Extract the (X, Y) coordinate from the center of the cell holding the provided text.  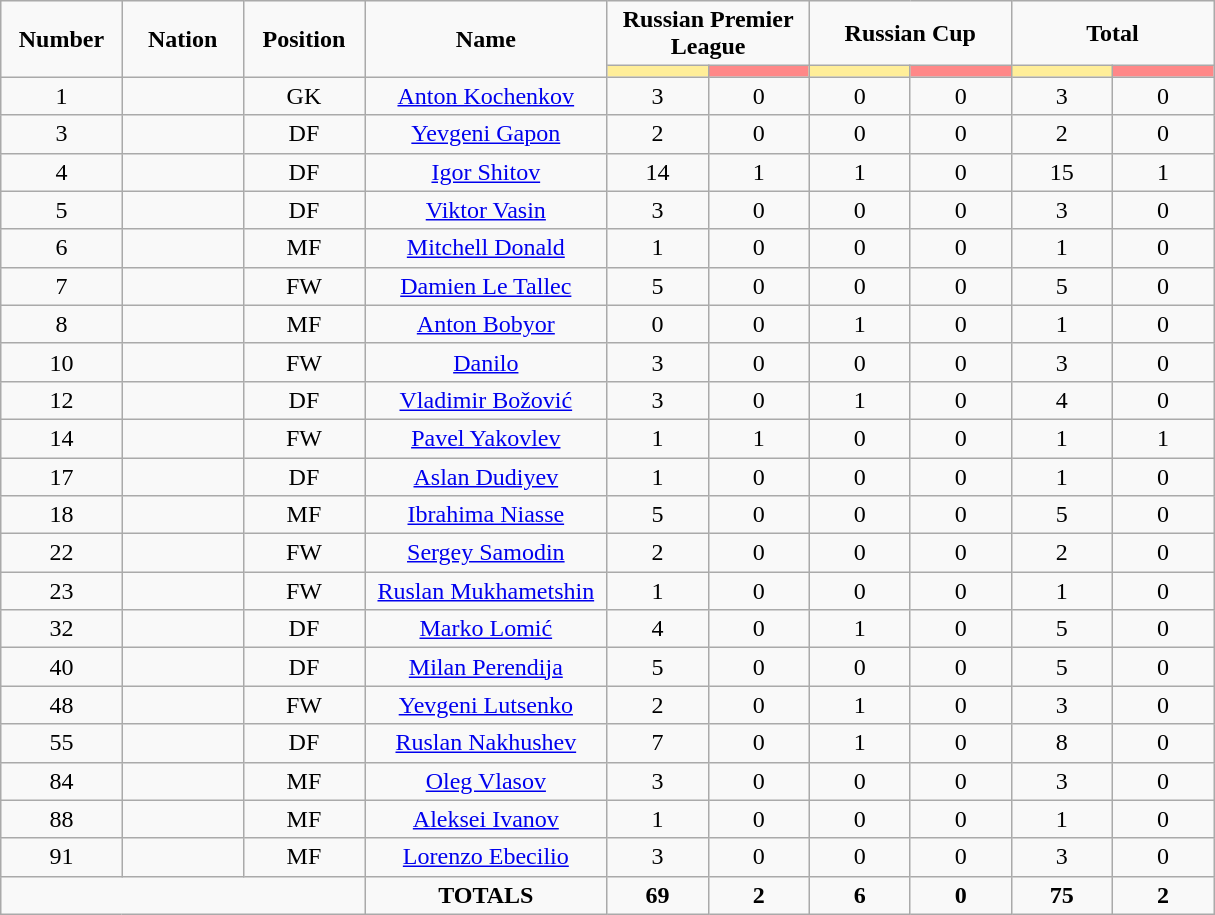
Igor Shitov (486, 172)
Marko Lomić (486, 629)
Anton Kochenkov (486, 96)
48 (62, 705)
Viktor Vasin (486, 210)
84 (62, 781)
Vladimir Božović (486, 400)
Aleksei Ivanov (486, 819)
40 (62, 667)
Danilo (486, 362)
Ibrahima Niasse (486, 515)
22 (62, 553)
88 (62, 819)
15 (1062, 172)
32 (62, 629)
Pavel Yakovlev (486, 438)
17 (62, 477)
23 (62, 591)
18 (62, 515)
Position (304, 39)
69 (658, 895)
12 (62, 400)
Ruslan Mukhametshin (486, 591)
Russian Cup (910, 34)
Lorenzo Ebecilio (486, 857)
TOTALS (486, 895)
Damien Le Tallec (486, 286)
Name (486, 39)
Milan Perendija (486, 667)
Yevgeni Gapon (486, 134)
Aslan Dudiyev (486, 477)
Nation (182, 39)
75 (1062, 895)
Sergey Samodin (486, 553)
Ruslan Nakhushev (486, 743)
Oleg Vlasov (486, 781)
Anton Bobyor (486, 324)
91 (62, 857)
Mitchell Donald (486, 248)
GK (304, 96)
Yevgeni Lutsenko (486, 705)
Number (62, 39)
10 (62, 362)
Total (1112, 34)
Russian Premier League (708, 34)
55 (62, 743)
